Output the (X, Y) coordinate of the center of the cell containing the given text.  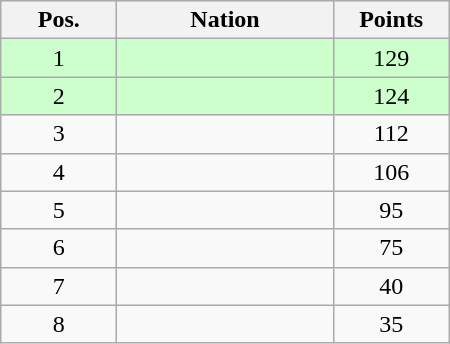
40 (391, 286)
3 (59, 134)
Pos. (59, 20)
129 (391, 58)
95 (391, 210)
2 (59, 96)
6 (59, 248)
1 (59, 58)
124 (391, 96)
35 (391, 324)
112 (391, 134)
5 (59, 210)
106 (391, 172)
75 (391, 248)
4 (59, 172)
7 (59, 286)
Points (391, 20)
Nation (225, 20)
8 (59, 324)
